Find where the given text appears and provide that cell's center as [X, Y] coordinate. 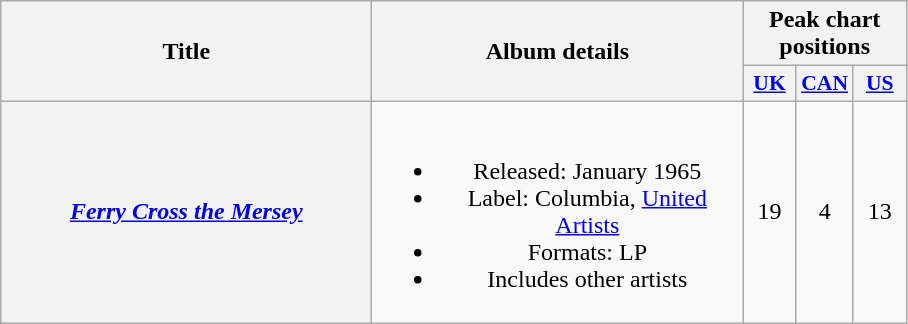
Released: January 1965Label: Columbia, United ArtistsFormats: LPIncludes other artists [558, 212]
Ferry Cross the Mersey [186, 212]
UK [770, 84]
Peak chart positions [825, 34]
13 [880, 212]
Album details [558, 52]
19 [770, 212]
Title [186, 52]
4 [824, 212]
CAN [824, 84]
US [880, 84]
